Return (x, y) of the center of cell containing provided text 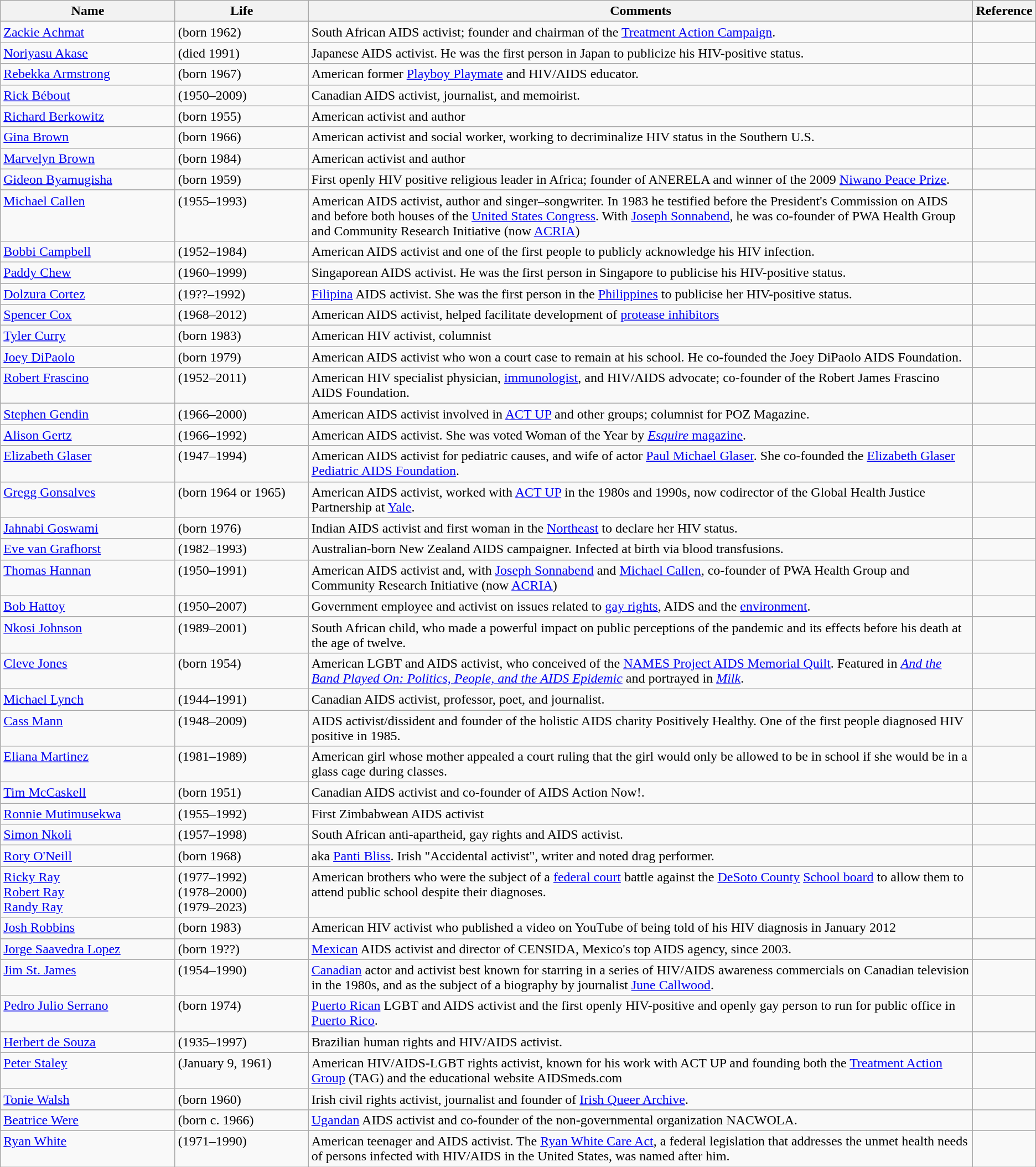
Michael Lynch (88, 699)
(born 1966) (241, 137)
Rick Bébout (88, 95)
(19??–1992) (241, 294)
(1977–1992) (1978–2000) (1979–2023) (241, 892)
Tonie Walsh (88, 1099)
Name (88, 11)
Eve van Grafhorst (88, 549)
Singaporean AIDS activist. He was the first person in Singapore to publicise his HIV-positive status. (641, 272)
South African anti-apartheid, gay rights and AIDS activist. (641, 835)
Rory O'Neill (88, 856)
(1982–1993) (241, 549)
Joey DiPaolo (88, 357)
Michael Callen (88, 215)
(1981–1989) (241, 764)
Brazilian human rights and HIV/AIDS activist. (641, 1042)
Gideon Byamugisha (88, 179)
American activist and social worker, working to decriminalize HIV status in the Southern U.S. (641, 137)
Alison Gertz (88, 435)
Canadian AIDS activist, journalist, and memoirist. (641, 95)
Nkosi Johnson (88, 634)
Bob Hattoy (88, 606)
Japanese AIDS activist. He was the first person in Japan to publicize his HIV-positive status. (641, 53)
Tim McCaskell (88, 793)
Government employee and activist on issues related to gay rights, AIDS and the environment. (641, 606)
(born 1968) (241, 856)
(1950–2007) (241, 606)
(born 1955) (241, 116)
Puerto Rican LGBT and AIDS activist and the first openly HIV-positive and openly gay person to run for public office in Puerto Rico. (641, 1013)
(1954–1990) (241, 978)
American HIV activist, columnist (641, 336)
(1950–1991) (241, 578)
(born 1964 or 1965) (241, 499)
American former Playboy Playmate and HIV/AIDS educator. (641, 74)
Australian-born New Zealand AIDS campaigner. Infected at birth via blood transfusions. (641, 549)
Jahnabi Goswami (88, 528)
Ricky Ray Robert Ray Randy Ray (88, 892)
Eliana Martinez (88, 764)
Jorge Saavedra Lopez (88, 949)
(1971–1990) (241, 1148)
(born 1962) (241, 32)
Irish civil rights activist, journalist and founder of Irish Queer Archive. (641, 1099)
Gina Brown (88, 137)
(1955–1992) (241, 814)
American AIDS activist for pediatric causes, and wife of actor Paul Michael Glaser. She co-founded the Elizabeth Glaser Pediatric AIDS Foundation. (641, 464)
Simon Nkoli (88, 835)
aka Panti Bliss. Irish "Accidental activist", writer and noted drag performer. (641, 856)
South African AIDS activist; founder and chairman of the Treatment Action Campaign. (641, 32)
(born 1951) (241, 793)
(1955–1993) (241, 215)
(January 9, 1961) (241, 1071)
Richard Berkowitz (88, 116)
Zackie Achmat (88, 32)
Ugandan AIDS activist and co-founder of the non-governmental organization NACWOLA. (641, 1120)
Robert Frascino (88, 385)
American AIDS activist, worked with ACT UP in the 1980s and 1990s, now codirector of the Global Health Justice Partnership at Yale. (641, 499)
Paddy Chew (88, 272)
South African child, who made a powerful impact on public perceptions of the pandemic and its effects before his death at the age of twelve. (641, 634)
American AIDS activist and one of the first people to publicly acknowledge his HIV infection. (641, 251)
AIDS activist/dissident and founder of the holistic AIDS charity Positively Healthy. One of the first people diagnosed HIV positive in 1985. (641, 727)
(1966–2000) (241, 414)
Life (241, 11)
Dolzura Cortez (88, 294)
American AIDS activist and, with Joseph Sonnabend and Michael Callen, co-founder of PWA Health Group and Community Research Initiative (now ACRIA) (641, 578)
American AIDS activist involved in ACT UP and other groups; columnist for POZ Magazine. (641, 414)
Herbert de Souza (88, 1042)
Gregg Gonsalves (88, 499)
American AIDS activist who won a court case to remain at his school. He co-founded the Joey DiPaolo AIDS Foundation. (641, 357)
Canadian AIDS activist, professor, poet, and journalist. (641, 699)
American HIV activist who published a video on YouTube of being told of his HIV diagnosis in January 2012 (641, 928)
Marvelyn Brown (88, 158)
Spencer Cox (88, 315)
Jim St. James (88, 978)
(died 1991) (241, 53)
(born 19??) (241, 949)
Beatrice Were (88, 1120)
Comments (641, 11)
American AIDS activist. She was voted Woman of the Year by Esquire magazine. (641, 435)
American AIDS activist, helped facilitate development of protease inhibitors (641, 315)
(born 1976) (241, 528)
(1944–1991) (241, 699)
Elizabeth Glaser (88, 464)
Noriyasu Akase (88, 53)
Reference (1004, 11)
Ronnie Mutimusekwa (88, 814)
(1966–1992) (241, 435)
(1952–1984) (241, 251)
(born 1960) (241, 1099)
(1968–2012) (241, 315)
First Zimbabwean AIDS activist (641, 814)
Josh Robbins (88, 928)
(born 1979) (241, 357)
Bobbi Campbell (88, 251)
Cass Mann (88, 727)
(born 1984) (241, 158)
Cleve Jones (88, 671)
First openly HIV positive religious leader in Africa; founder of ANERELA and winner of the 2009 Niwano Peace Prize. (641, 179)
Tyler Curry (88, 336)
(1947–1994) (241, 464)
(1948–2009) (241, 727)
(1935–1997) (241, 1042)
(1950–2009) (241, 95)
(1989–2001) (241, 634)
Mexican AIDS activist and director of CENSIDA, Mexico's top AIDS agency, since 2003. (641, 949)
(born 1974) (241, 1013)
American HIV specialist physician, immunologist, and HIV/AIDS advocate; co-founder of the Robert James Frascino AIDS Foundation. (641, 385)
Filipina AIDS activist. She was the first person in the Philippines to publicise her HIV-positive status. (641, 294)
Rebekka Armstrong (88, 74)
(born c. 1966) (241, 1120)
Stephen Gendin (88, 414)
(1960–1999) (241, 272)
Thomas Hannan (88, 578)
(1952–2011) (241, 385)
(1957–1998) (241, 835)
(born 1954) (241, 671)
Pedro Julio Serrano (88, 1013)
(born 1959) (241, 179)
(born 1967) (241, 74)
Canadian AIDS activist and co-founder of AIDS Action Now!. (641, 793)
Ryan White (88, 1148)
Peter Staley (88, 1071)
Indian AIDS activist and first woman in the Northeast to declare her HIV status. (641, 528)
